Provide the (x, y) coordinate of the cell's center where the given text is located.  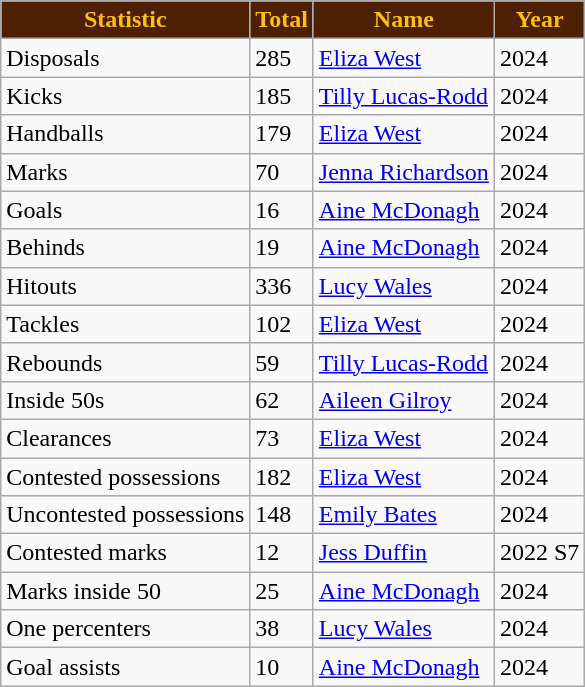
Name (404, 20)
Handballs (126, 134)
73 (282, 438)
Year (539, 20)
Emily Bates (404, 515)
62 (282, 400)
Clearances (126, 438)
Contested marks (126, 553)
Marks (126, 172)
Jenna Richardson (404, 172)
148 (282, 515)
70 (282, 172)
10 (282, 667)
Jess Duffin (404, 553)
Rebounds (126, 362)
182 (282, 477)
Disposals (126, 58)
285 (282, 58)
Kicks (126, 96)
336 (282, 286)
Hitouts (126, 286)
Tackles (126, 324)
Inside 50s (126, 400)
Goal assists (126, 667)
Total (282, 20)
One percenters (126, 629)
Uncontested possessions (126, 515)
25 (282, 591)
185 (282, 96)
Goals (126, 210)
Aileen Gilroy (404, 400)
12 (282, 553)
102 (282, 324)
Contested possessions (126, 477)
Marks inside 50 (126, 591)
59 (282, 362)
179 (282, 134)
38 (282, 629)
19 (282, 248)
16 (282, 210)
2022 S7 (539, 553)
Behinds (126, 248)
Statistic (126, 20)
